Identify which cell holds the provided text, then report its [X, Y] central coordinate. 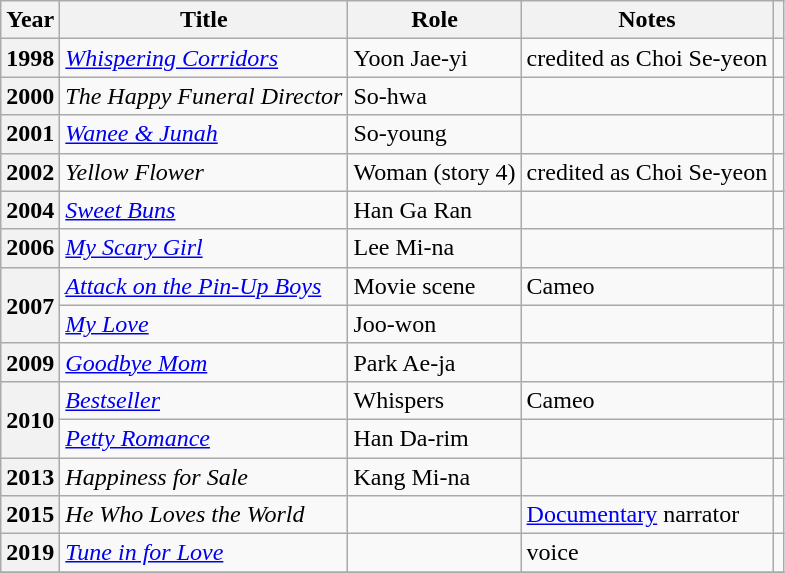
My Scary Girl [204, 248]
Yoon Jae-yi [434, 58]
Movie scene [434, 286]
2010 [30, 419]
2015 [30, 515]
Role [434, 20]
Goodbye Mom [204, 362]
Petty Romance [204, 438]
Park Ae-ja [434, 362]
2006 [30, 248]
Joo-won [434, 324]
The Happy Funeral Director [204, 96]
Tune in for Love [204, 553]
2007 [30, 305]
voice [647, 553]
So-young [434, 134]
He Who Loves the World [204, 515]
2000 [30, 96]
Wanee & Junah [204, 134]
Attack on the Pin-Up Boys [204, 286]
My Love [204, 324]
Whispers [434, 400]
Notes [647, 20]
Title [204, 20]
Happiness for Sale [204, 477]
Han Ga Ran [434, 210]
Lee Mi-na [434, 248]
Bestseller [204, 400]
Han Da-rim [434, 438]
1998 [30, 58]
Sweet Buns [204, 210]
Documentary narrator [647, 515]
2004 [30, 210]
2001 [30, 134]
2013 [30, 477]
2002 [30, 172]
Woman (story 4) [434, 172]
Yellow Flower [204, 172]
Year [30, 20]
Whispering Corridors [204, 58]
2009 [30, 362]
So-hwa [434, 96]
Kang Mi-na [434, 477]
2019 [30, 553]
